Provide the (x, y) coordinate of the cell's center where the given text is located.  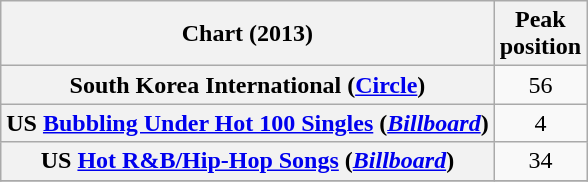
US Bubbling Under Hot 100 Singles (Billboard) (248, 123)
34 (540, 161)
South Korea International (Circle) (248, 85)
Peakposition (540, 34)
56 (540, 85)
Chart (2013) (248, 34)
4 (540, 123)
US Hot R&B/Hip-Hop Songs (Billboard) (248, 161)
